Output the (x, y) coordinate of the center of the cell containing the given text.  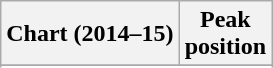
Chart (2014–15) (90, 34)
Peakposition (225, 34)
